Output the (x, y) coordinate of the center of the cell containing the given text.  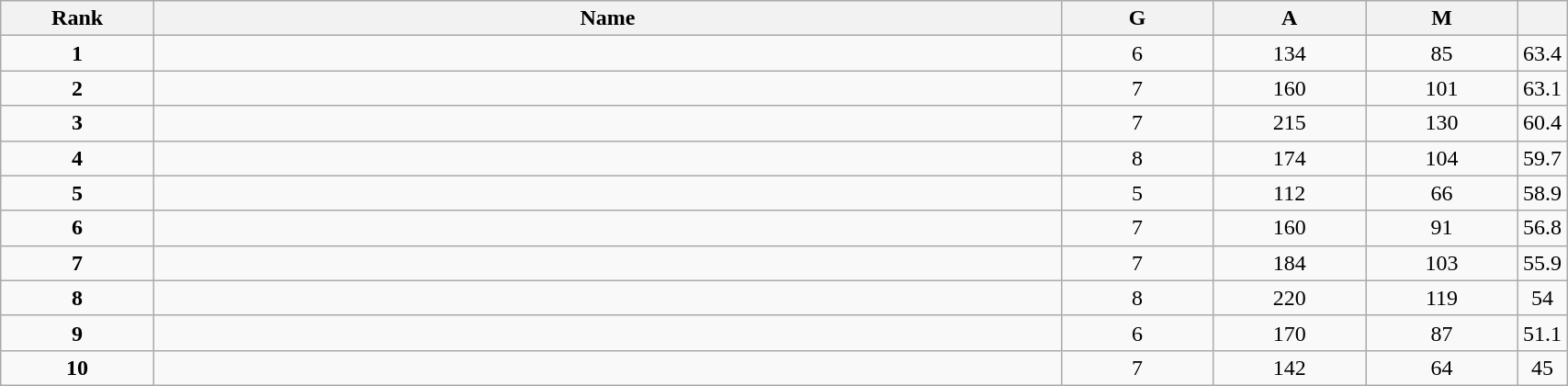
63.1 (1543, 88)
104 (1442, 158)
45 (1543, 368)
174 (1290, 158)
58.9 (1543, 193)
91 (1442, 228)
101 (1442, 88)
1 (77, 53)
112 (1290, 193)
103 (1442, 263)
170 (1290, 333)
63.4 (1543, 53)
56.8 (1543, 228)
215 (1290, 123)
2 (77, 88)
55.9 (1543, 263)
59.7 (1543, 158)
54 (1543, 298)
10 (77, 368)
142 (1290, 368)
184 (1290, 263)
66 (1442, 193)
87 (1442, 333)
51.1 (1543, 333)
85 (1442, 53)
M (1442, 18)
3 (77, 123)
G (1137, 18)
220 (1290, 298)
A (1290, 18)
64 (1442, 368)
9 (77, 333)
60.4 (1543, 123)
134 (1290, 53)
130 (1442, 123)
Rank (77, 18)
Name (607, 18)
4 (77, 158)
119 (1442, 298)
